Return [x, y] of the center of cell containing provided text 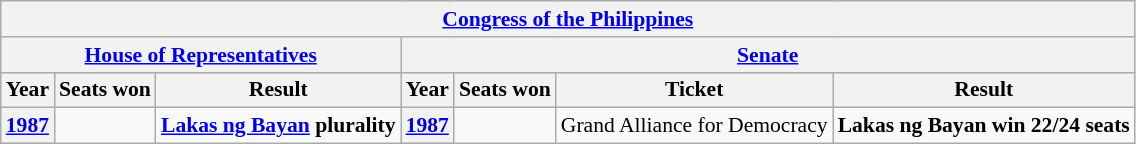
Congress of the Philippines [568, 19]
House of Representatives [201, 55]
Grand Alliance for Democracy [694, 126]
Lakas ng Bayan plurality [278, 126]
Senate [768, 55]
Lakas ng Bayan win 22/24 seats [984, 126]
Ticket [694, 90]
